Return (X, Y) of the center of cell containing provided text 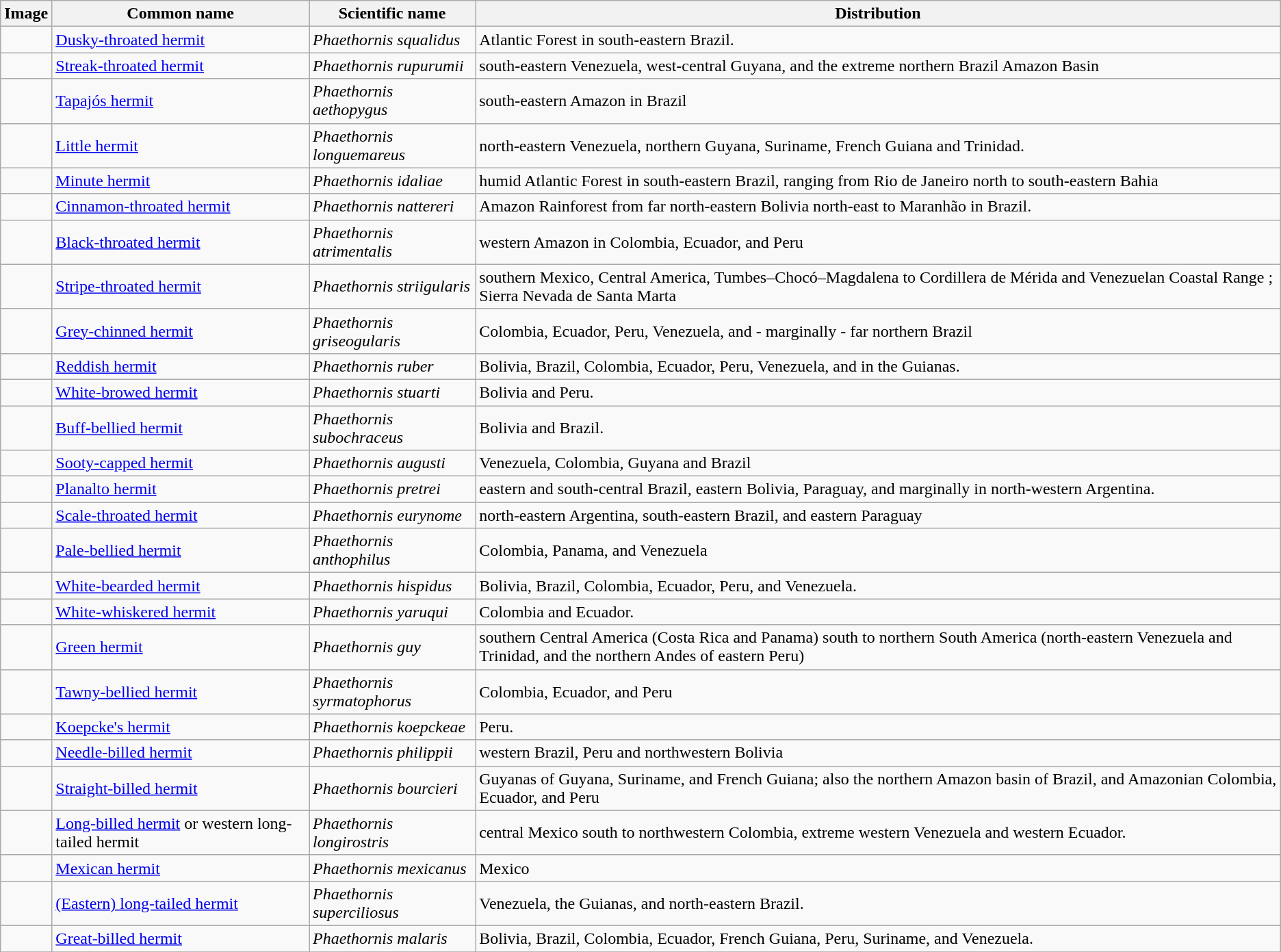
Amazon Rainforest from far north-eastern Bolivia north-east to Maranhão in Brazil. (879, 207)
Great-billed hermit (181, 938)
White-whiskered hermit (181, 612)
Bolivia, Brazil, Colombia, Ecuador, Peru, and Venezuela. (879, 586)
Dusky-throated hermit (181, 40)
Bolivia, Brazil, Colombia, Ecuador, Peru, Venezuela, and in the Guianas. (879, 366)
central Mexico south to northwestern Colombia, extreme western Venezuela and western Ecuador. (879, 832)
Pale-bellied hermit (181, 550)
Phaethornis mexicanus (393, 868)
Scale-throated hermit (181, 515)
Venezuela, Colombia, Guyana and Brazil (879, 463)
Bolivia and Brazil. (879, 427)
Mexican hermit (181, 868)
(Eastern) long-tailed hermit (181, 903)
Colombia, Ecuador, and Peru (879, 691)
Needle-billed hermit (181, 753)
Phaethornis stuarti (393, 392)
Peru. (879, 727)
humid Atlantic Forest in south-eastern Brazil, ranging from Rio de Janeiro north to south-eastern Bahia (879, 181)
Phaethornis atrimentalis (393, 242)
Sooty-capped hermit (181, 463)
north-eastern Argentina, south-eastern Brazil, and eastern Paraguay (879, 515)
Tawny-bellied hermit (181, 691)
Phaethornis superciliosus (393, 903)
Venezuela, the Guianas, and north-eastern Brazil. (879, 903)
Phaethornis hispidus (393, 586)
Common name (181, 14)
Colombia and Ecuador. (879, 612)
White-browed hermit (181, 392)
Phaethornis malaris (393, 938)
Minute hermit (181, 181)
western Brazil, Peru and northwestern Bolivia (879, 753)
Little hermit (181, 145)
Phaethornis longuemareus (393, 145)
Phaethornis rupurumii (393, 66)
south-eastern Amazon in Brazil (879, 101)
Bolivia, Brazil, Colombia, Ecuador, French Guiana, Peru, Suriname, and Venezuela. (879, 938)
Colombia, Panama, and Venezuela (879, 550)
Koepcke's hermit (181, 727)
Scientific name (393, 14)
Phaethornis nattereri (393, 207)
Buff-bellied hermit (181, 427)
Phaethornis augusti (393, 463)
Phaethornis ruber (393, 366)
Reddish hermit (181, 366)
south-eastern Venezuela, west-central Guyana, and the extreme northern Brazil Amazon Basin (879, 66)
Planalto hermit (181, 489)
Guyanas of Guyana, Suriname, and French Guiana; also the northern Amazon basin of Brazil, and Amazonian Colombia, Ecuador, and Peru (879, 788)
Phaethornis aethopygus (393, 101)
Phaethornis anthophilus (393, 550)
Atlantic Forest in south-eastern Brazil. (879, 40)
southern Mexico, Central America, Tumbes–Chocó–Magdalena to Cordillera de Mérida and Venezuelan Coastal Range ; Sierra Nevada de Santa Marta (879, 286)
Phaethornis koepckeae (393, 727)
western Amazon in Colombia, Ecuador, and Peru (879, 242)
Phaethornis griseogularis (393, 331)
Stripe-throated hermit (181, 286)
Phaethornis bourcieri (393, 788)
Phaethornis pretrei (393, 489)
Long-billed hermit or western long-tailed hermit (181, 832)
north-eastern Venezuela, northern Guyana, Suriname, French Guiana and Trinidad. (879, 145)
Tapajós hermit (181, 101)
Phaethornis guy (393, 647)
Straight-billed hermit (181, 788)
Streak-throated hermit (181, 66)
Phaethornis subochraceus (393, 427)
Phaethornis longirostris (393, 832)
Image (26, 14)
Grey-chinned hermit (181, 331)
Phaethornis idaliae (393, 181)
Cinnamon-throated hermit (181, 207)
Distribution (879, 14)
White-bearded hermit (181, 586)
Phaethornis syrmatophorus (393, 691)
Colombia, Ecuador, Peru, Venezuela, and - marginally - far northern Brazil (879, 331)
Bolivia and Peru. (879, 392)
Phaethornis yaruqui (393, 612)
Green hermit (181, 647)
Phaethornis squalidus (393, 40)
Phaethornis eurynome (393, 515)
Phaethornis striigularis (393, 286)
Phaethornis philippii (393, 753)
eastern and south-central Brazil, eastern Bolivia, Paraguay, and marginally in north-western Argentina. (879, 489)
Black-throated hermit (181, 242)
Mexico (879, 868)
